Determine the (x, y) coordinate at the center of the cell enclosing the given text.  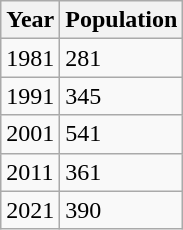
Population (122, 20)
345 (122, 96)
390 (122, 210)
2001 (30, 134)
2011 (30, 172)
1981 (30, 58)
2021 (30, 210)
361 (122, 172)
541 (122, 134)
1991 (30, 96)
281 (122, 58)
Year (30, 20)
